Return the (x, y) coordinate for the center point of the cell that contains the specified text.  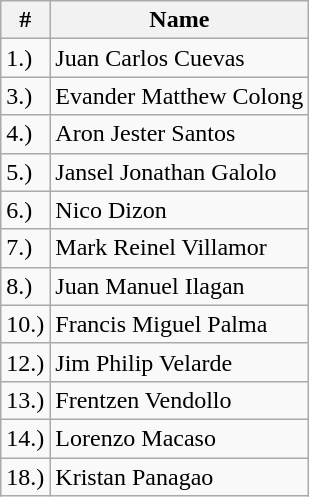
Name (180, 20)
7.) (26, 248)
Juan Manuel Ilagan (180, 286)
18.) (26, 477)
3.) (26, 96)
6.) (26, 210)
Kristan Panagao (180, 477)
1.) (26, 58)
# (26, 20)
8.) (26, 286)
Juan Carlos Cuevas (180, 58)
5.) (26, 172)
Jim Philip Velarde (180, 362)
Aron Jester Santos (180, 134)
Jansel Jonathan Galolo (180, 172)
Lorenzo Macaso (180, 438)
Frentzen Vendollo (180, 400)
10.) (26, 324)
Nico Dizon (180, 210)
Mark Reinel Villamor (180, 248)
Francis Miguel Palma (180, 324)
14.) (26, 438)
4.) (26, 134)
12.) (26, 362)
Evander Matthew Colong (180, 96)
13.) (26, 400)
